Provide the (X, Y) coordinate of the cell's center where the given text is located.  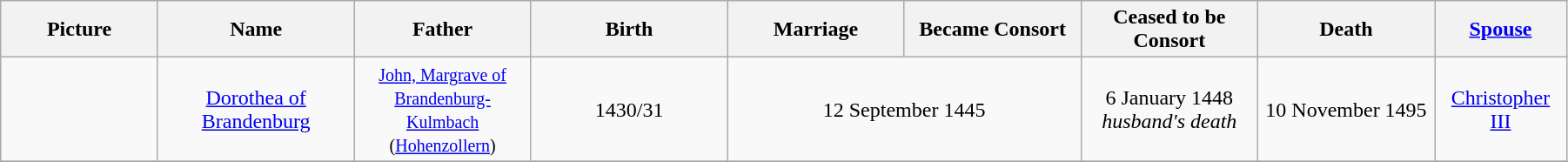
Ceased to be Consort (1169, 30)
12 September 1445 (904, 110)
1430/31 (629, 110)
Became Consort (992, 30)
Christopher III (1501, 110)
10 November 1495 (1345, 110)
Name (256, 30)
Death (1345, 30)
Picture (80, 30)
Birth (629, 30)
6 January 1448husband's death (1169, 110)
Dorothea of Brandenburg (256, 110)
John, Margrave of Brandenburg-Kulmbach(Hohenzollern) (442, 110)
Marriage (816, 30)
Father (442, 30)
Spouse (1501, 30)
